Detect which cell encompasses the target text, then output its [x, y] center coordinate. 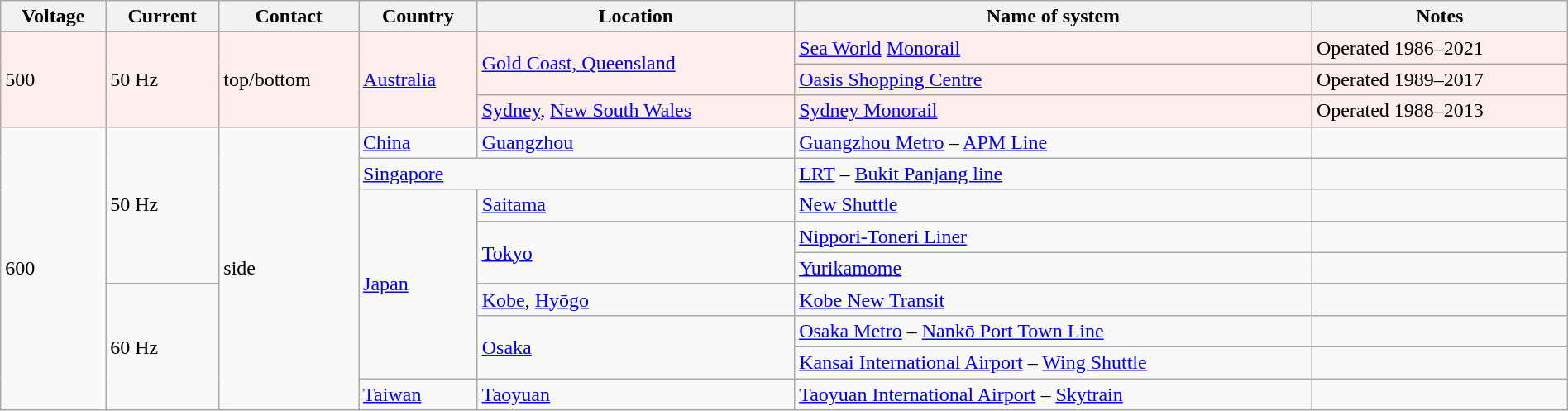
Osaka [635, 346]
Voltage [53, 17]
500 [53, 79]
Oasis Shopping Centre [1054, 79]
New Shuttle [1054, 205]
Sea World Monorail [1054, 48]
Country [418, 17]
Taoyuan International Airport – Skytrain [1054, 394]
600 [53, 268]
Nippori-Toneri Liner [1054, 237]
LRT – Bukit Panjang line [1054, 174]
Taoyuan [635, 394]
Japan [418, 284]
Singapore [577, 174]
Taiwan [418, 394]
Kobe, Hyōgo [635, 299]
top/bottom [289, 79]
Saitama [635, 205]
Notes [1439, 17]
Sydney, New South Wales [635, 111]
Osaka Metro – Nankō Port Town Line [1054, 331]
Australia [418, 79]
Tokyo [635, 252]
Operated 1989–2017 [1439, 79]
Operated 1986–2021 [1439, 48]
Name of system [1054, 17]
Guangzhou Metro – APM Line [1054, 142]
Sydney Monorail [1054, 111]
Operated 1988–2013 [1439, 111]
Yurikamome [1054, 268]
60 Hz [162, 346]
side [289, 268]
China [418, 142]
Gold Coast, Queensland [635, 64]
Kobe New Transit [1054, 299]
Current [162, 17]
Location [635, 17]
Contact [289, 17]
Kansai International Airport – Wing Shuttle [1054, 362]
Guangzhou [635, 142]
